Capture the cell that displays the provided text and extract its [X, Y] central coordinate. 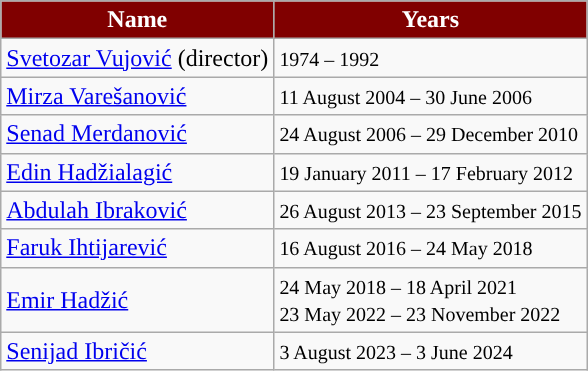
24 August 2006 – 29 December 2010 [430, 134]
1974 – 1992 [430, 58]
Senad Merdanović [138, 134]
24 May 2018 – 18 April 202123 May 2022 – 23 November 2022 [430, 300]
3 August 2023 – 3 June 2024 [430, 351]
Emir Hadžić [138, 300]
26 August 2013 – 23 September 2015 [430, 210]
Faruk Ihtijarević [138, 248]
Edin Hadžialagić [138, 172]
11 August 2004 – 30 June 2006 [430, 96]
Svetozar Vujović (director) [138, 58]
Mirza Varešanović [138, 96]
Abdulah Ibraković [138, 210]
19 January 2011 – 17 February 2012 [430, 172]
Name [138, 20]
Senijad Ibričić [138, 351]
16 August 2016 – 24 May 2018 [430, 248]
Years [430, 20]
